Identify which cell holds the provided text, then report its (x, y) central coordinate. 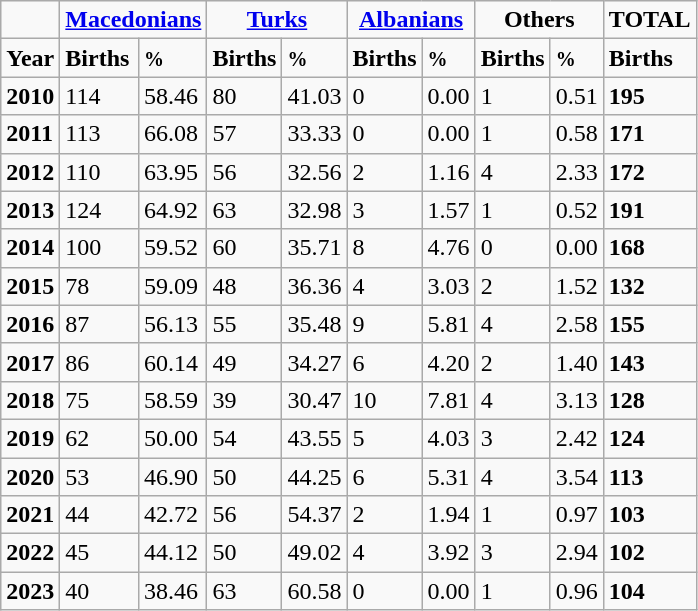
1.16 (448, 172)
43.55 (314, 438)
32.98 (314, 210)
60.14 (173, 362)
2017 (30, 362)
4.20 (448, 362)
30.47 (314, 400)
168 (650, 248)
45 (100, 553)
60 (244, 248)
3.03 (448, 286)
2019 (30, 438)
36.36 (314, 286)
195 (650, 96)
2.58 (576, 324)
2013 (30, 210)
56.13 (173, 324)
40 (100, 591)
44.25 (314, 477)
49.02 (314, 553)
34.27 (314, 362)
114 (100, 96)
42.72 (173, 515)
46.90 (173, 477)
86 (100, 362)
2015 (30, 286)
3.92 (448, 553)
4.76 (448, 248)
53 (100, 477)
191 (650, 210)
41.03 (314, 96)
5 (384, 438)
50.00 (173, 438)
78 (100, 286)
63.95 (173, 172)
5.31 (448, 477)
110 (100, 172)
2.33 (576, 172)
33.33 (314, 134)
2022 (30, 553)
172 (650, 172)
0.97 (576, 515)
2.94 (576, 553)
48 (244, 286)
59.52 (173, 248)
2.42 (576, 438)
58.46 (173, 96)
9 (384, 324)
75 (100, 400)
8 (384, 248)
Others (539, 20)
2014 (30, 248)
2020 (30, 477)
59.09 (173, 286)
87 (100, 324)
0.96 (576, 591)
1.57 (448, 210)
57 (244, 134)
44 (100, 515)
66.08 (173, 134)
64.92 (173, 210)
39 (244, 400)
132 (650, 286)
2016 (30, 324)
171 (650, 134)
5.81 (448, 324)
35.48 (314, 324)
2010 (30, 96)
54 (244, 438)
58.59 (173, 400)
2021 (30, 515)
155 (650, 324)
103 (650, 515)
1.94 (448, 515)
3.54 (576, 477)
128 (650, 400)
7.81 (448, 400)
1.52 (576, 286)
102 (650, 553)
2018 (30, 400)
55 (244, 324)
2011 (30, 134)
0.58 (576, 134)
Albanians (411, 20)
TOTAL (650, 20)
49 (244, 362)
62 (100, 438)
35.71 (314, 248)
38.46 (173, 591)
1.40 (576, 362)
Macedonians (134, 20)
60.58 (314, 591)
143 (650, 362)
44.12 (173, 553)
10 (384, 400)
0.51 (576, 96)
100 (100, 248)
104 (650, 591)
32.56 (314, 172)
2012 (30, 172)
2023 (30, 591)
3.13 (576, 400)
54.37 (314, 515)
0.52 (576, 210)
80 (244, 96)
Year (30, 58)
4.03 (448, 438)
Turks (277, 20)
